From the cell containing the given text, extract its center point as (X, Y) coordinate. 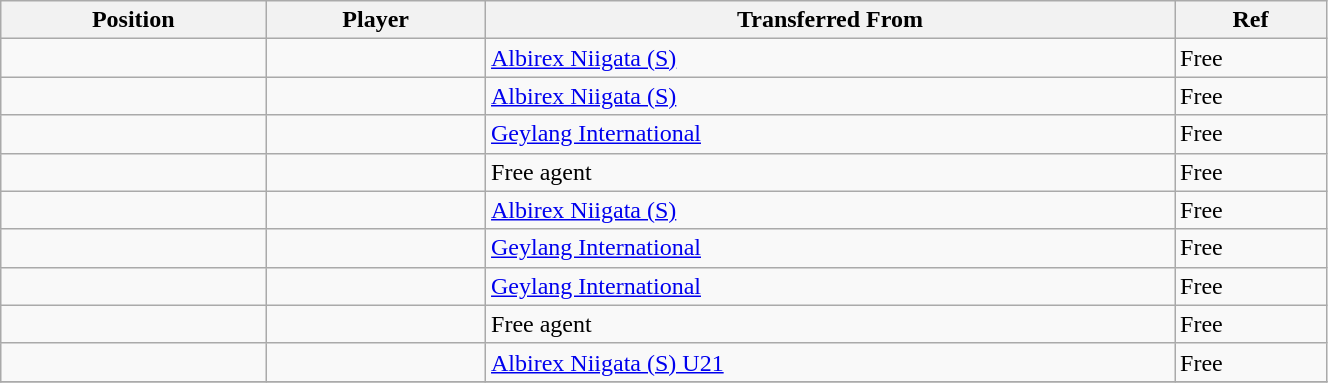
Transferred From (830, 20)
Ref (1251, 20)
Player (376, 20)
Position (134, 20)
Albirex Niigata (S) U21 (830, 362)
